Output the [X, Y] coordinate of the center of the cell containing the given text.  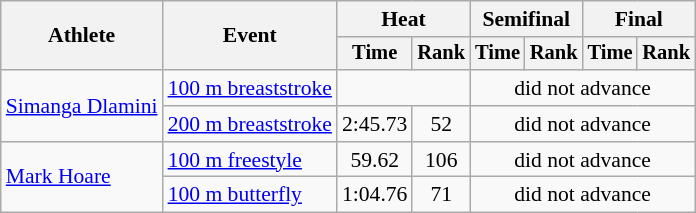
52 [441, 124]
100 m breaststroke [250, 88]
106 [441, 160]
Event [250, 36]
Final [639, 19]
71 [441, 195]
2:45.73 [374, 124]
Semifinal [526, 19]
Simanga Dlamini [82, 106]
1:04.76 [374, 195]
100 m freestyle [250, 160]
Heat [404, 19]
200 m breaststroke [250, 124]
Athlete [82, 36]
100 m butterfly [250, 195]
Mark Hoare [82, 178]
59.62 [374, 160]
